For the text-containing cell, return its midpoint in [x, y] coordinate format. 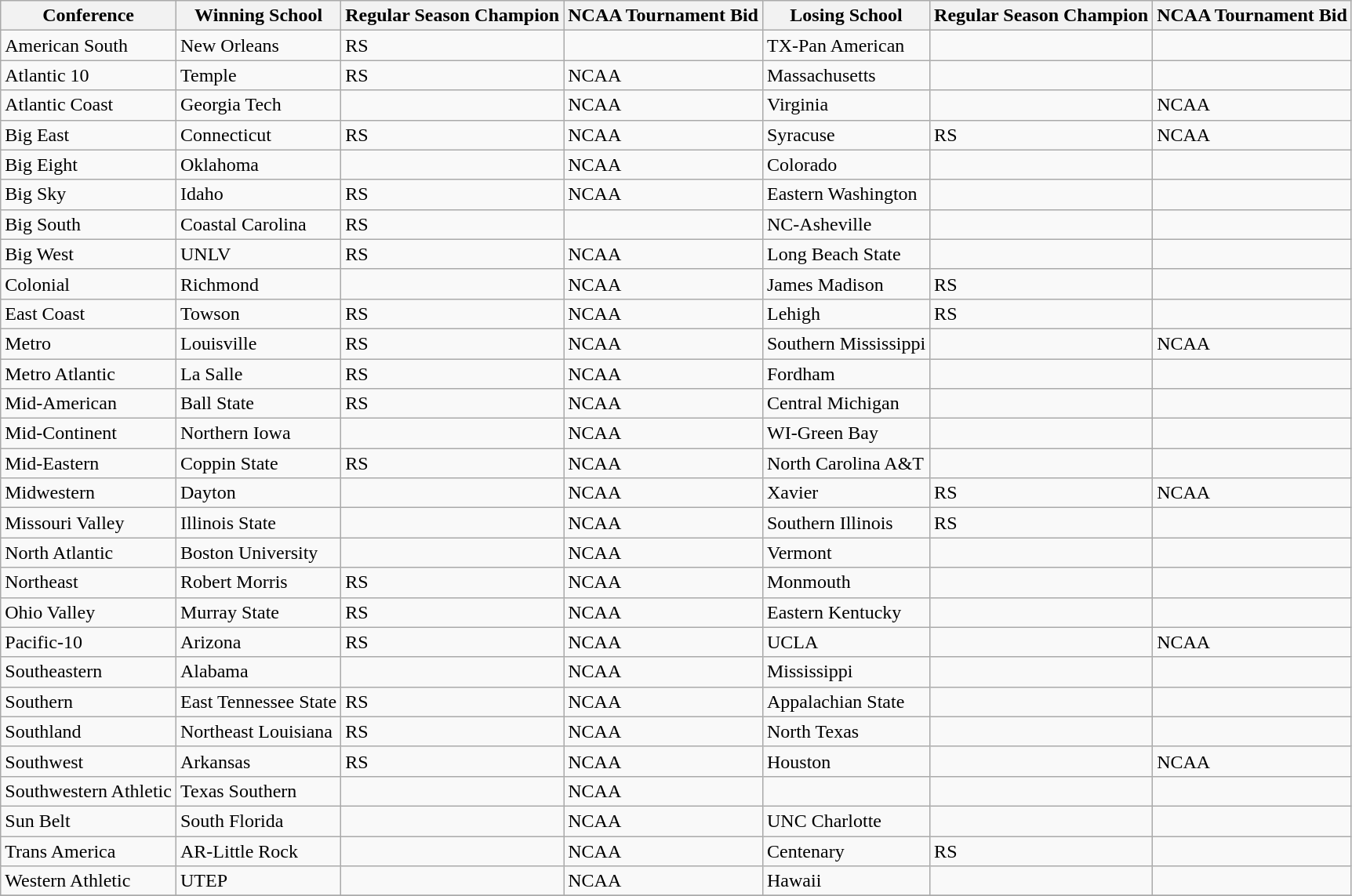
NC-Asheville [845, 224]
East Coast [89, 314]
Virginia [845, 105]
Robert Morris [258, 582]
Mississippi [845, 672]
Oklahoma [258, 165]
TX-Pan American [845, 45]
Arizona [258, 642]
Eastern Kentucky [845, 612]
Idaho [258, 194]
Ohio Valley [89, 612]
UNC Charlotte [845, 821]
Colonial [89, 284]
Southwestern Athletic [89, 791]
Xavier [845, 493]
Long Beach State [845, 254]
Southeastern [89, 672]
Atlantic 10 [89, 75]
Big East [89, 135]
Central Michigan [845, 404]
Southern Illinois [845, 523]
Losing School [845, 16]
James Madison [845, 284]
Mid-American [89, 404]
Big West [89, 254]
UCLA [845, 642]
Connecticut [258, 135]
Temple [258, 75]
La Salle [258, 374]
Illinois State [258, 523]
North Atlantic [89, 553]
Southern [89, 702]
Coppin State [258, 463]
Southwest [89, 761]
Alabama [258, 672]
Texas Southern [258, 791]
Northeast Louisiana [258, 731]
East Tennessee State [258, 702]
Syracuse [845, 135]
Coastal Carolina [258, 224]
Mid-Continent [89, 433]
Metro [89, 343]
Arkansas [258, 761]
Georgia Tech [258, 105]
North Carolina A&T [845, 463]
Pacific-10 [89, 642]
Big South [89, 224]
Atlantic Coast [89, 105]
New Orleans [258, 45]
WI-Green Bay [845, 433]
Louisville [258, 343]
UTEP [258, 881]
Houston [845, 761]
Massachusetts [845, 75]
Vermont [845, 553]
Midwestern [89, 493]
Fordham [845, 374]
Boston University [258, 553]
Big Sky [89, 194]
Hawaii [845, 881]
Lehigh [845, 314]
American South [89, 45]
Murray State [258, 612]
Mid-Eastern [89, 463]
Richmond [258, 284]
Trans America [89, 851]
Ball State [258, 404]
Appalachian State [845, 702]
Sun Belt [89, 821]
Southland [89, 731]
Eastern Washington [845, 194]
Dayton [258, 493]
Northern Iowa [258, 433]
UNLV [258, 254]
Monmouth [845, 582]
Northeast [89, 582]
Southern Mississippi [845, 343]
Winning School [258, 16]
AR-Little Rock [258, 851]
Metro Atlantic [89, 374]
Towson [258, 314]
South Florida [258, 821]
Big Eight [89, 165]
Colorado [845, 165]
Missouri Valley [89, 523]
Centenary [845, 851]
North Texas [845, 731]
Western Athletic [89, 881]
Conference [89, 16]
